Capture the cell that displays the provided text and extract its (x, y) central coordinate. 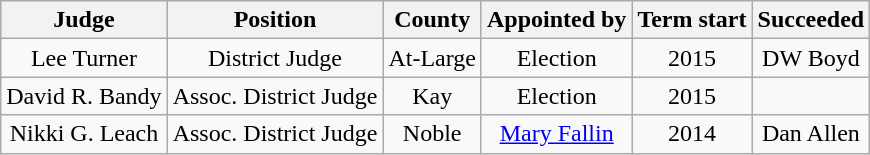
District Judge (275, 58)
DW Boyd (811, 58)
Mary Fallin (556, 134)
Lee Turner (84, 58)
At-Large (432, 58)
David R. Bandy (84, 96)
Noble (432, 134)
Appointed by (556, 20)
Kay (432, 96)
Term start (692, 20)
County (432, 20)
Succeeded (811, 20)
2014 (692, 134)
Judge (84, 20)
Nikki G. Leach (84, 134)
Position (275, 20)
Dan Allen (811, 134)
